Output the [X, Y] coordinate of the center of the cell containing the given text.  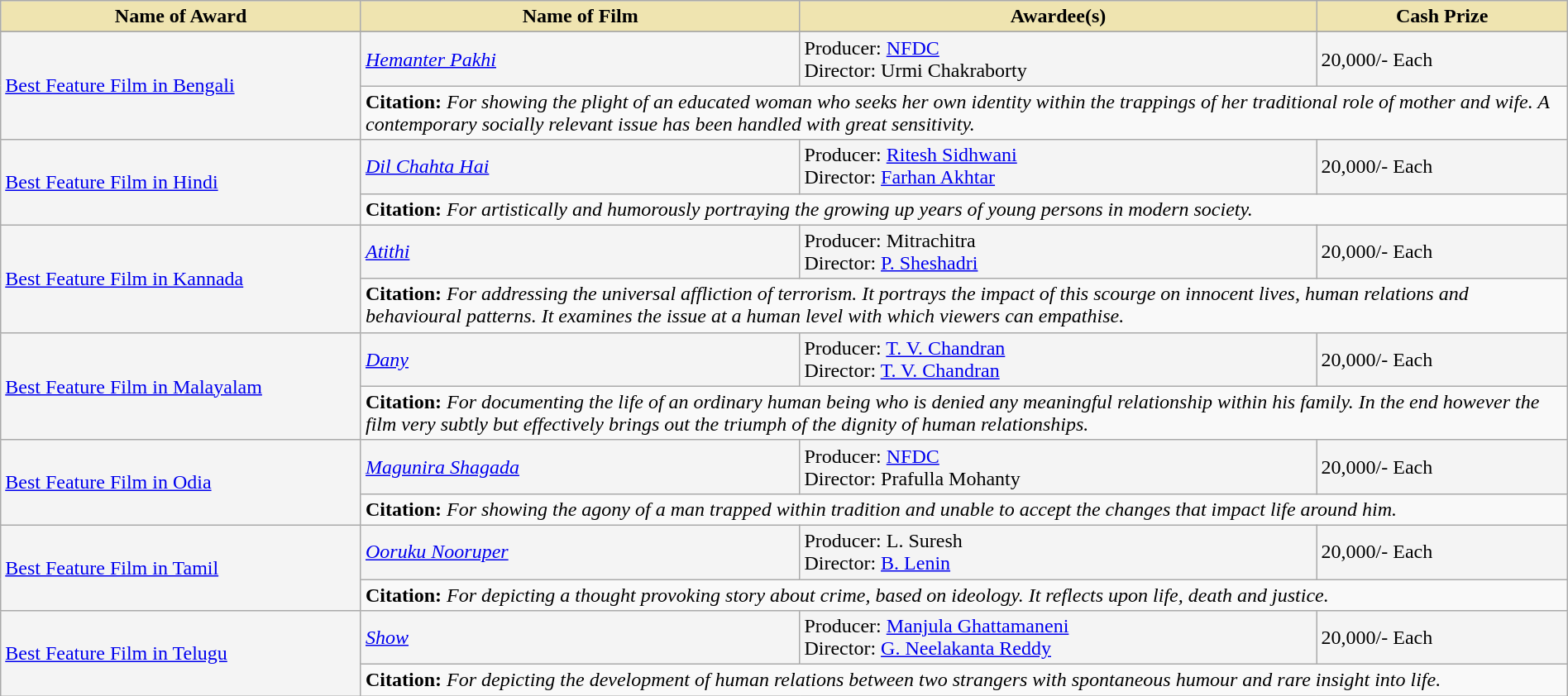
Producer: L. SureshDirector: B. Lenin [1059, 552]
Best Feature Film in Malayalam [181, 386]
Producer: T. V. ChandranDirector: T. V. Chandran [1059, 359]
Producer: MitrachitraDirector: P. Sheshadri [1059, 251]
Producer: Manjula GhattamaneniDirector: G. Neelakanta Reddy [1059, 638]
Best Feature Film in Tamil [181, 567]
Producer: NFDCDirector: Prafulla Mohanty [1059, 466]
Name of Film [580, 17]
Best Feature Film in Odia [181, 483]
Citation: For showing the agony of a man trapped within tradition and unable to accept the changes that impact life around him. [964, 509]
Best Feature Film in Bengali [181, 86]
Cash Prize [1442, 17]
Awardee(s) [1059, 17]
Producer: Ritesh SidhwaniDirector: Farhan Akhtar [1059, 167]
Producer: NFDCDirector: Urmi Chakraborty [1059, 60]
Dil Chahta Hai [580, 167]
Best Feature Film in Kannada [181, 279]
Name of Award [181, 17]
Magunira Shagada [580, 466]
Show [580, 638]
Dany [580, 359]
Ooruku Nooruper [580, 552]
Citation: For depicting a thought provoking story about crime, based on ideology. It reflects upon life, death and justice. [964, 594]
Atithi [580, 251]
Hemanter Pakhi [580, 60]
Best Feature Film in Hindi [181, 182]
Best Feature Film in Telugu [181, 653]
Citation: For artistically and humorously portraying the growing up years of young persons in modern society. [964, 209]
Citation: For depicting the development of human relations between two strangers with spontaneous humour and rare insight into life. [964, 680]
